Output the [X, Y] coordinate of the center of the cell containing the given text.  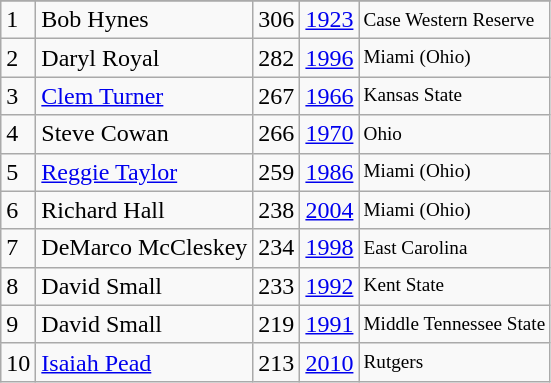
Daryl Royal [144, 58]
Case Western Reserve [454, 20]
Rutgers [454, 362]
1996 [330, 58]
4 [18, 134]
10 [18, 362]
1991 [330, 324]
213 [276, 362]
266 [276, 134]
Middle Tennessee State [454, 324]
282 [276, 58]
5 [18, 172]
1 [18, 20]
Ohio [454, 134]
2010 [330, 362]
267 [276, 96]
3 [18, 96]
306 [276, 20]
Clem Turner [144, 96]
Bob Hynes [144, 20]
Reggie Taylor [144, 172]
233 [276, 286]
9 [18, 324]
1923 [330, 20]
2004 [330, 210]
238 [276, 210]
Kent State [454, 286]
East Carolina [454, 248]
Steve Cowan [144, 134]
1986 [330, 172]
1966 [330, 96]
Isaiah Pead [144, 362]
1970 [330, 134]
6 [18, 210]
Kansas State [454, 96]
7 [18, 248]
259 [276, 172]
8 [18, 286]
1992 [330, 286]
234 [276, 248]
2 [18, 58]
DeMarco McCleskey [144, 248]
219 [276, 324]
Richard Hall [144, 210]
1998 [330, 248]
